Extract the [x, y] coordinate from the center of the cell holding the provided text.  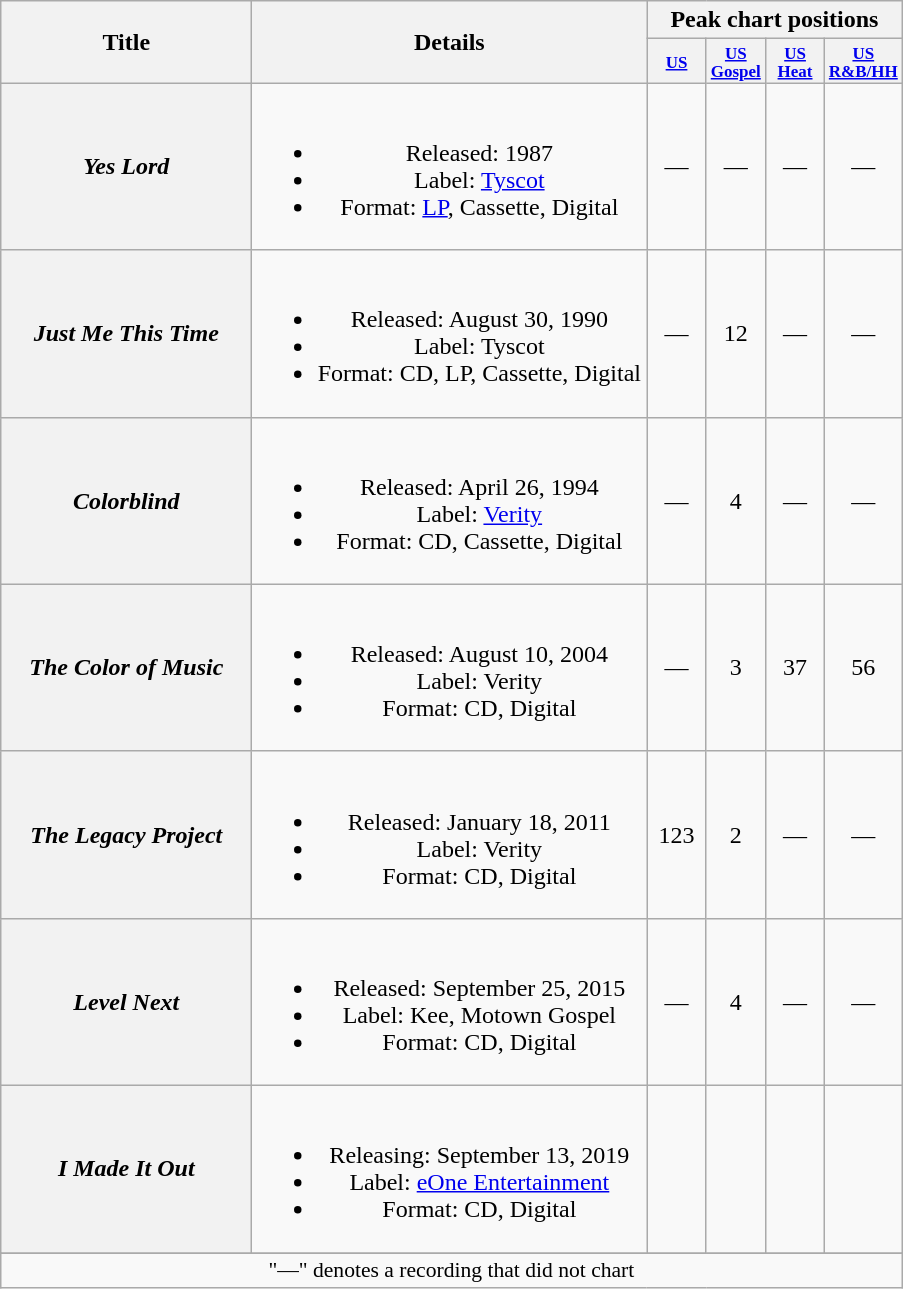
Just Me This Time [126, 334]
"—" denotes a recording that did not chart [452, 1271]
The Color of Music [126, 668]
Releasing: September 13, 2019Label: eOne EntertainmentFormat: CD, Digital [450, 1168]
3 [736, 668]
I Made It Out [126, 1168]
The Legacy Project [126, 834]
Released: 1987Label: TyscotFormat: LP, Cassette, Digital [450, 166]
37 [794, 668]
Released: September 25, 2015Label: Kee, Motown GospelFormat: CD, Digital [450, 1002]
US [676, 61]
12 [736, 334]
2 [736, 834]
USR&B/HH [864, 61]
Level Next [126, 1002]
123 [676, 834]
56 [864, 668]
US Gospel [736, 61]
Released: April 26, 1994Label: VerityFormat: CD, Cassette, Digital [450, 500]
US Heat [794, 61]
Yes Lord [126, 166]
Details [450, 42]
Colorblind [126, 500]
Title [126, 42]
Released: January 18, 2011Label: VerityFormat: CD, Digital [450, 834]
Released: August 30, 1990Label: TyscotFormat: CD, LP, Cassette, Digital [450, 334]
Released: August 10, 2004Label: VerityFormat: CD, Digital [450, 668]
Peak chart positions [774, 20]
